Scan for the cell matching the given text and deliver its (X, Y) coordinate at center. 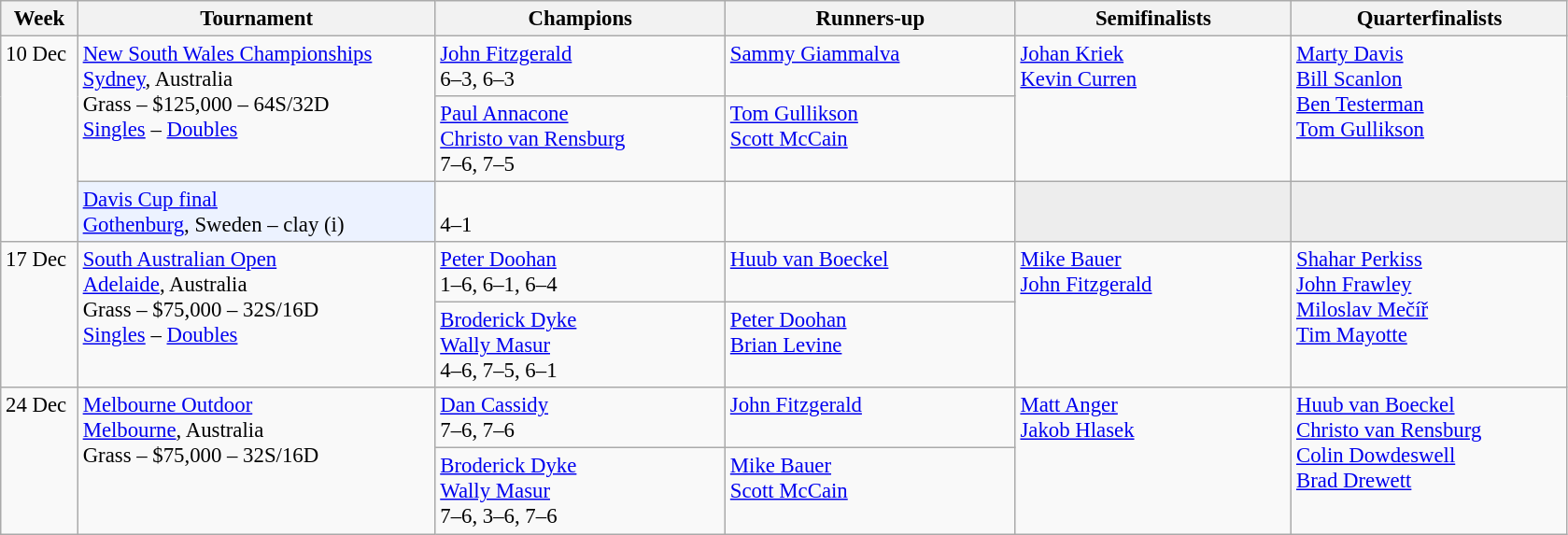
24 Dec (39, 461)
Mike Bauer Scott McCain (870, 491)
Peter Doohan 1–6, 6–1, 6–4 (581, 273)
Quarterfinalists (1430, 19)
New South Wales Championships Sydney, AustraliaGrass – $125,000 – 64S/32DSingles – Doubles (256, 109)
Melbourne Outdoor Melbourne, AustraliaGrass – $75,000 – 32S/16D (256, 461)
Tournament (256, 19)
Johan Kriek Kevin Curren (1153, 109)
Broderick Dyke Wally Masur 7–6, 3–6, 7–6 (581, 491)
17 Dec (39, 315)
4–1 (581, 213)
Marty Davis Bill Scanlon Ben Testerman Tom Gullikson (1430, 109)
Mike Bauer John Fitzgerald (1153, 315)
John Fitzgerald (870, 418)
Runners-up (870, 19)
10 Dec (39, 140)
Matt Anger Jakob Hlasek (1153, 461)
Dan Cassidy7–6, 7–6 (581, 418)
Week (39, 19)
Paul Annacone Christo van Rensburg 7–6, 7–5 (581, 139)
Broderick Dyke Wally Masur 4–6, 7–5, 6–1 (581, 345)
South Australian Open Adelaide, Australia Grass – $75,000 – 32S/16D Singles – Doubles (256, 315)
Huub van Boeckel (870, 273)
Semifinalists (1153, 19)
Shahar Perkiss John Frawley Miloslav Mečíř Tim Mayotte (1430, 315)
Sammy Giammalva (870, 67)
Peter Doohan Brian Levine (870, 345)
Champions (581, 19)
Tom Gullikson Scott McCain (870, 139)
John Fitzgerald 6–3, 6–3 (581, 67)
Huub van Boeckel Christo van Rensburg Colin Dowdeswell Brad Drewett (1430, 461)
Davis Cup final Gothenburg, Sweden – clay (i) (256, 213)
